Search for the cell housing the specified text and yield its (x, y) center coordinate. 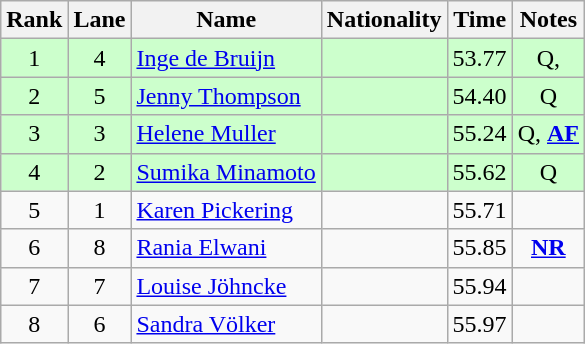
Jenny Thompson (226, 96)
Karen Pickering (226, 210)
Q, AF (548, 134)
55.85 (480, 248)
Rania Elwani (226, 248)
55.24 (480, 134)
Sumika Minamoto (226, 172)
Notes (548, 20)
Louise Jöhncke (226, 286)
55.71 (480, 210)
55.62 (480, 172)
Q, (548, 58)
Rank (34, 20)
Sandra Völker (226, 324)
Time (480, 20)
Inge de Bruijn (226, 58)
55.94 (480, 286)
54.40 (480, 96)
Name (226, 20)
Nationality (384, 20)
Lane (100, 20)
Helene Muller (226, 134)
53.77 (480, 58)
NR (548, 248)
55.97 (480, 324)
